From the cell containing the given text, extract its center point as (X, Y) coordinate. 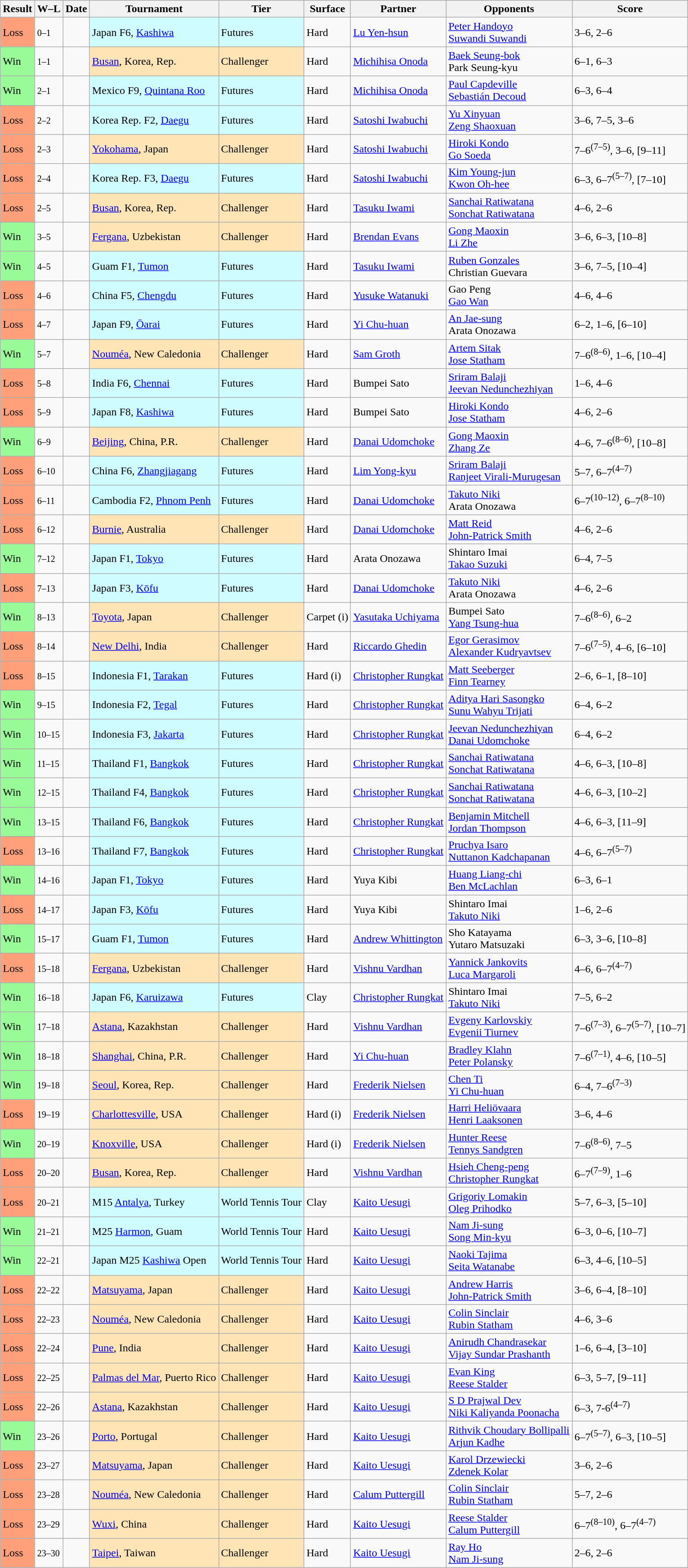
Ray Ho Nam Ji-sung (509, 1553)
Sam Groth (398, 353)
Karol Drzewiecki Zdenek Kolar (509, 1466)
Chen Ti Yi Chu-huan (509, 1085)
Thailand F6, Bangkok (154, 822)
Japan F6, Kashiwa (154, 32)
6–7(5–7), 6–3, [10–5] (630, 1436)
Yokohama, Japan (154, 149)
Rithvik Choudary Bollipalli Arjun Kadhe (509, 1436)
Pune, India (154, 1349)
14–16 (49, 880)
Huang Liang-chi Ben McLachlan (509, 880)
4–6, 6–7(5–7) (630, 851)
Aditya Hari Sasongko Sunu Wahyu Trijati (509, 705)
Evgeny Karlovskiy Evgenii Tiurnev (509, 1027)
Paul Capdeville Sebastián Decoud (509, 91)
3–5 (49, 236)
Nam Ji-sung Song Min-kyu (509, 1231)
7–6(7–1), 4–6, [10–5] (630, 1056)
Tier (261, 9)
Baek Seung-bok Park Seung-kyu (509, 61)
5–7 (49, 353)
8–15 (49, 675)
4–6, 6–3, [10–2] (630, 792)
4–6, 6–3, [11–9] (630, 822)
New Delhi, India (154, 646)
6–4, 7–5 (630, 558)
Yasutaka Uchiyama (398, 617)
4–6, 6–3, [10–8] (630, 763)
4–6, 4–6 (630, 295)
4–6, 3–6 (630, 1319)
Bradley Klahn Peter Polansky (509, 1056)
Korea Rep. F2, Daegu (154, 120)
22–26 (49, 1407)
1–1 (49, 61)
Lim Yong-kyu (398, 471)
6–3, 6–1 (630, 880)
Yu Xinyuan Zeng Shaoxuan (509, 120)
Matt Reid John-Patrick Smith (509, 530)
2–6, 2–6 (630, 1553)
3–6, 7–5, 3–6 (630, 120)
Cambodia F2, Phnom Penh (154, 500)
Hiroki Kondo Go Soeda (509, 149)
6–1, 6–3 (630, 61)
Score (630, 9)
Evan King Reese Stalder (509, 1377)
1–6, 4–6 (630, 383)
Partner (398, 9)
2–1 (49, 91)
Hunter Reese Tennys Sandgren (509, 1144)
Japan F6, Karuizawa (154, 997)
China F6, Zhangjiagang (154, 471)
Taipei, Taiwan (154, 1553)
Hsieh Cheng-peng Christopher Rungkat (509, 1172)
Artem Sitak Jose Statham (509, 353)
6–4, 7–6(7–3) (630, 1085)
Calum Puttergill (398, 1494)
M25 Harmon, Guam (154, 1231)
Egor Gerasimov Alexander Kudryavtsev (509, 646)
Tournament (154, 9)
20–19 (49, 1144)
13–15 (49, 822)
Result (18, 9)
M15 Antalya, Turkey (154, 1202)
Thailand F4, Bangkok (154, 792)
6–2, 1–6, [6–10] (630, 325)
3–6, 6–4, [8–10] (630, 1289)
8–14 (49, 646)
21–21 (49, 1231)
3–6, 4–6 (630, 1114)
6–3, 7-6(4–7) (630, 1407)
23–28 (49, 1494)
Hiroki Kondo Jose Statham (509, 413)
14–17 (49, 910)
19–18 (49, 1085)
4–6 (49, 295)
Date (76, 9)
5–7, 6–7(4–7) (630, 471)
Andrew Harris John-Patrick Smith (509, 1289)
6–3, 3–6, [10–8] (630, 939)
Indonesia F1, Tarakan (154, 675)
Andrew Whittington (398, 939)
6–7(7–9), 1–6 (630, 1172)
Ruben Gonzales Christian Guevara (509, 266)
Gong Maoxin Li Zhe (509, 236)
Gong Maoxin Zhang Ze (509, 441)
India F6, Chennai (154, 383)
Mexico F9, Quintana Roo (154, 91)
7–13 (49, 588)
Arata Onozawa (398, 558)
Sriram Balaji Ranjeet Virali-Murugesan (509, 471)
Palmas del Mar, Puerto Rico (154, 1377)
Beijing, China, P.R. (154, 441)
Charlottesville, USA (154, 1114)
Shintaro Imai Takao Suzuki (509, 558)
Indonesia F3, Jakarta (154, 734)
6–3, 5–7, [9–11] (630, 1377)
Lu Yen-hsun (398, 32)
Sriram Balaji Jeevan Nedunchezhiyan (509, 383)
Naoki Tajima Seita Watanabe (509, 1261)
5–8 (49, 383)
19–19 (49, 1114)
Carpet (i) (327, 617)
1–6, 2–6 (630, 910)
23–29 (49, 1524)
0–1 (49, 32)
18–18 (49, 1056)
3–6, 7–5, [10–4] (630, 266)
6–11 (49, 500)
Opponents (509, 9)
20–21 (49, 1202)
Sho Katayama Yutaro Matsuzaki (509, 939)
6–3, 6–7(5–7), [7–10] (630, 178)
Japan F8, Kashiwa (154, 413)
1–6, 6–4, [3–10] (630, 1349)
2–3 (49, 149)
7–5, 6–2 (630, 997)
5–7, 6–3, [5–10] (630, 1202)
Japan M25 Kashiwa Open (154, 1261)
13–16 (49, 851)
6–3, 6–4 (630, 91)
11–15 (49, 763)
7–6(7–5), 4–6, [6–10] (630, 646)
Indonesia F2, Tegal (154, 705)
Harri Heliövaara Henri Laaksonen (509, 1114)
9–15 (49, 705)
S D Prajwal Dev Niki Kaliyanda Poonacha (509, 1407)
Benjamin Mitchell Jordan Thompson (509, 822)
15–17 (49, 939)
4–6, 7–6(8–6), [10–8] (630, 441)
Yusuke Watanuki (398, 295)
10–15 (49, 734)
6–7(10–12), 6–7(8–10) (630, 500)
2–5 (49, 208)
22–23 (49, 1319)
12–15 (49, 792)
22–25 (49, 1377)
Brendan Evans (398, 236)
4–5 (49, 266)
Seoul, Korea, Rep. (154, 1085)
23–26 (49, 1436)
7–6(8–6), 6–2 (630, 617)
Toyota, Japan (154, 617)
Pruchya Isaro Nuttanon Kadchapanan (509, 851)
Gao Peng Gao Wan (509, 295)
17–18 (49, 1027)
Thailand F1, Bangkok (154, 763)
7–6(7–3), 6–7(5–7), [10–7] (630, 1027)
2–2 (49, 120)
Porto, Portugal (154, 1436)
Grigoriy Lomakin Oleg Prihodko (509, 1202)
8–13 (49, 617)
7–6(8–6), 1–6, [10–4] (630, 353)
16–18 (49, 997)
Thailand F7, Bangkok (154, 851)
3–6, 6–3, [10–8] (630, 236)
6–3, 4–6, [10–5] (630, 1261)
2–6, 6–1, [8–10] (630, 675)
Kim Young-jun Kwon Oh-hee (509, 178)
22–22 (49, 1289)
China F5, Chengdu (154, 295)
Jeevan Nedunchezhiyan Danai Udomchoke (509, 734)
Surface (327, 9)
23–27 (49, 1466)
Peter Handoyo Suwandi Suwandi (509, 32)
7–6(8–6), 7–5 (630, 1144)
Korea Rep. F3, Daegu (154, 178)
An Jae-sung Arata Onozawa (509, 325)
4–6, 6–7(4–7) (630, 968)
Riccardo Ghedin (398, 646)
Matt Seeberger Finn Tearney (509, 675)
Bumpei Sato Yang Tsung-hua (509, 617)
6–9 (49, 441)
2–4 (49, 178)
Wuxi, China (154, 1524)
Anirudh Chandrasekar Vijay Sundar Prashanth (509, 1349)
6–10 (49, 471)
7–12 (49, 558)
W–L (49, 9)
22–24 (49, 1349)
23–30 (49, 1553)
6–3, 0–6, [10–7] (630, 1231)
Reese Stalder Calum Puttergill (509, 1524)
4–7 (49, 325)
Burnie, Australia (154, 530)
Knoxville, USA (154, 1144)
6–7(8–10), 6–7(4–7) (630, 1524)
Yannick Jankovits Luca Margaroli (509, 968)
15–18 (49, 968)
Japan F9, Ōarai (154, 325)
7–6(7–5), 3–6, [9–11] (630, 149)
22–21 (49, 1261)
5–7, 2–6 (630, 1494)
20–20 (49, 1172)
Shanghai, China, P.R. (154, 1056)
5–9 (49, 413)
6–12 (49, 530)
